Extract the (X, Y) coordinate from the center of the cell holding the provided text.  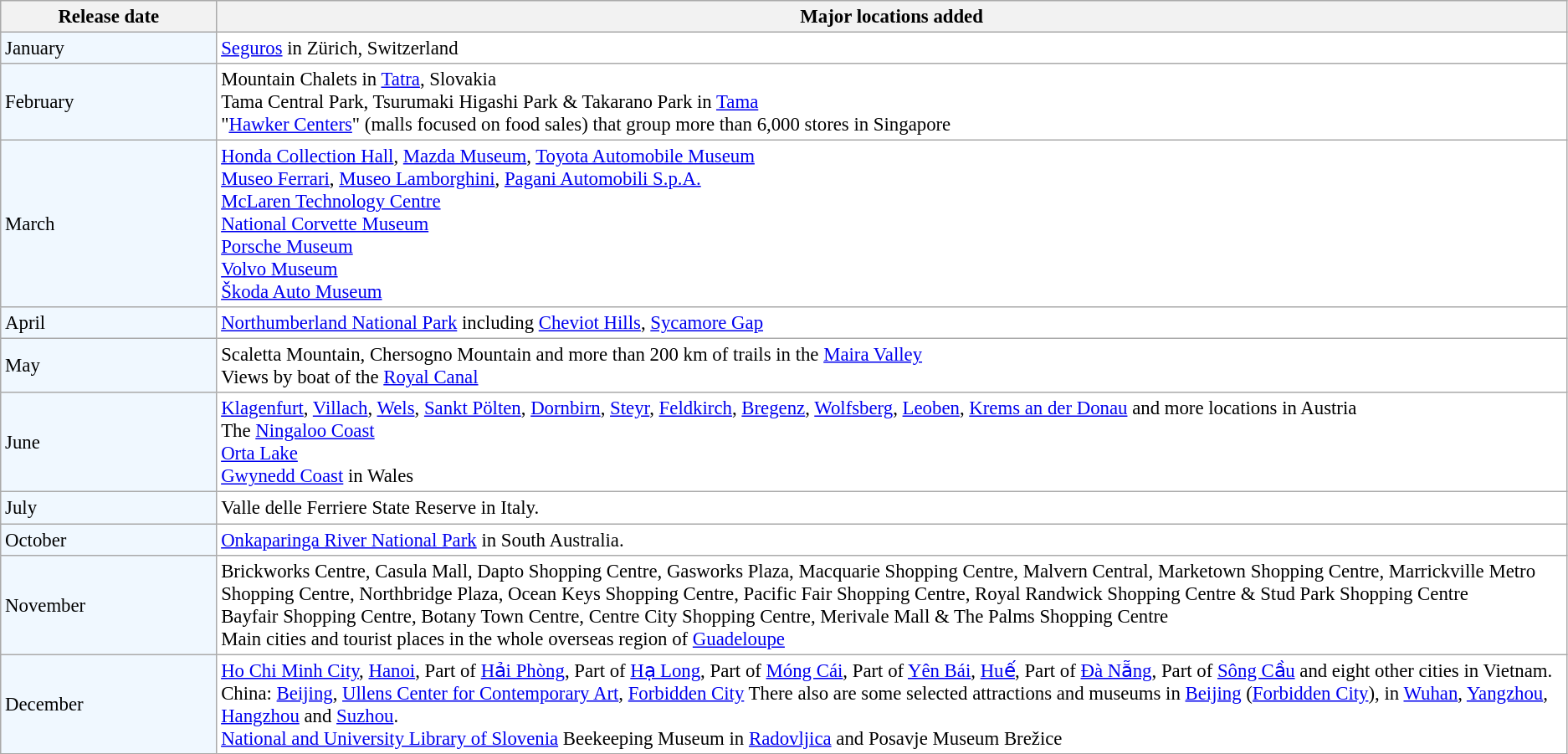
April (109, 323)
Release date (109, 17)
January (109, 49)
Onkaparinga River National Park in South Australia. (892, 540)
March (109, 224)
June (109, 444)
October (109, 540)
May (109, 367)
February (109, 102)
Valle delle Ferriere State Reserve in Italy. (892, 508)
Seguros in Zürich, Switzerland (892, 49)
Scaletta Mountain, Chersogno Mountain and more than 200 km of trails in the Maira Valley Views by boat of the Royal Canal (892, 367)
December (109, 705)
Major locations added (892, 17)
July (109, 508)
November (109, 604)
Northumberland National Park including Cheviot Hills, Sycamore Gap (892, 323)
